Provide the [x, y] coordinate of the cell's center where the given text is located.  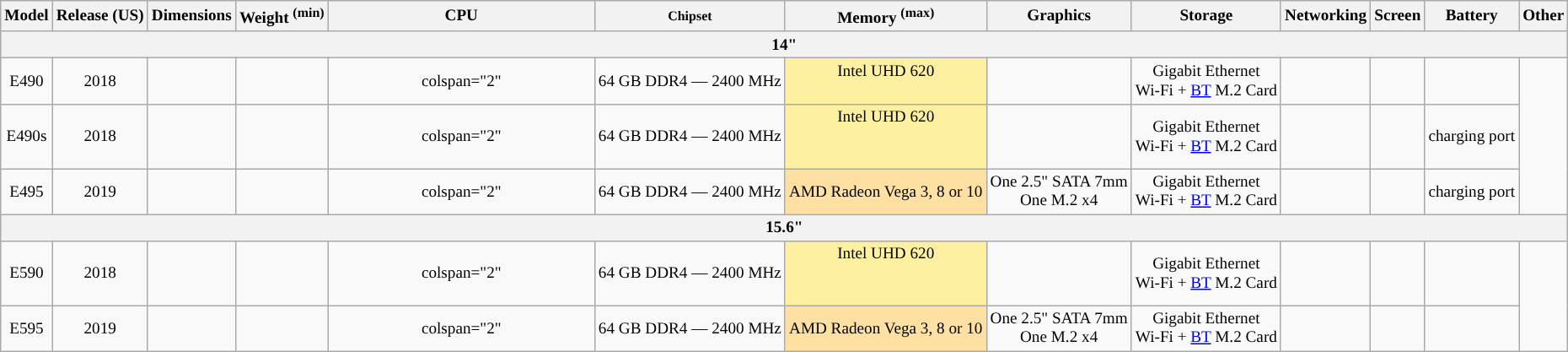
Memory (max) [885, 17]
Release (US) [99, 17]
Weight (min) [282, 17]
Networking [1325, 17]
Screen [1398, 17]
Model [27, 17]
Other [1544, 17]
CPU [461, 17]
E495 [27, 192]
E490s [27, 137]
15.6" [784, 228]
E590 [27, 273]
14" [784, 45]
E490 [27, 81]
Dimensions [191, 17]
Chipset [690, 17]
Graphics [1059, 17]
E595 [27, 328]
Battery [1472, 17]
Storage [1206, 17]
